Find where the given text appears and provide that cell's center as [X, Y] coordinate. 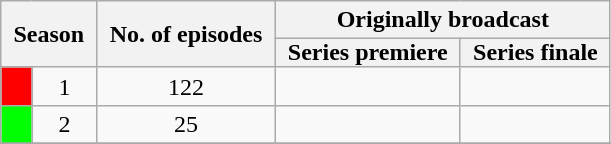
No. of episodes [186, 34]
2 [64, 124]
122 [186, 86]
Originally broadcast [442, 20]
25 [186, 124]
1 [64, 86]
Series finale [535, 53]
Season [49, 34]
Series premiere [368, 53]
